Identify which cell holds the provided text, then report its [X, Y] central coordinate. 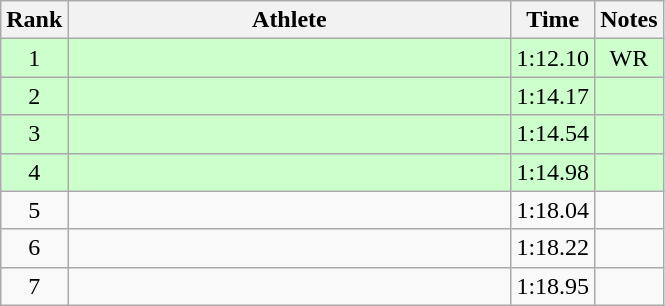
1 [34, 58]
1:14.17 [553, 96]
1:12.10 [553, 58]
Athlete [290, 20]
6 [34, 248]
2 [34, 96]
WR [629, 58]
1:14.98 [553, 172]
1:18.95 [553, 286]
5 [34, 210]
3 [34, 134]
Time [553, 20]
4 [34, 172]
1:18.22 [553, 248]
Rank [34, 20]
1:14.54 [553, 134]
1:18.04 [553, 210]
7 [34, 286]
Notes [629, 20]
